Pinpoint the cell where the given text exists, returning its (x, y) midpoint coordinate. 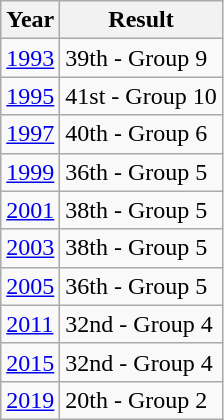
1995 (30, 96)
Result (141, 20)
20th - Group 2 (141, 400)
Year (30, 20)
2019 (30, 400)
1993 (30, 58)
2005 (30, 286)
2003 (30, 248)
1997 (30, 134)
1999 (30, 172)
40th - Group 6 (141, 134)
41st - Group 10 (141, 96)
2001 (30, 210)
2015 (30, 362)
2011 (30, 324)
39th - Group 9 (141, 58)
